Provide the (X, Y) coordinate of the cell's center where the given text is located.  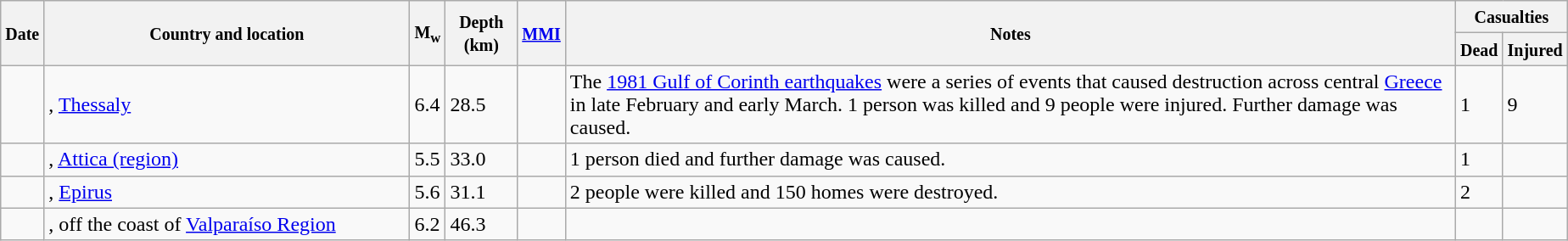
Notes (1010, 33)
2 people were killed and 150 homes were destroyed. (1010, 192)
Dead (1479, 49)
Depth (km) (482, 33)
5.5 (428, 160)
Injured (1535, 49)
6.2 (428, 224)
5.6 (428, 192)
, Attica (region) (227, 160)
46.3 (482, 224)
31.1 (482, 192)
Mw (428, 33)
28.5 (482, 104)
6.4 (428, 104)
9 (1535, 104)
2 (1479, 192)
MMI (541, 33)
, off the coast of Valparaíso Region (227, 224)
, Thessaly (227, 104)
33.0 (482, 160)
Country and location (227, 33)
, Epirus (227, 192)
Date (22, 33)
Casualties (1511, 17)
1 person died and further damage was caused. (1010, 160)
